Provide the [x, y] coordinate of the cell's center where the given text is located.  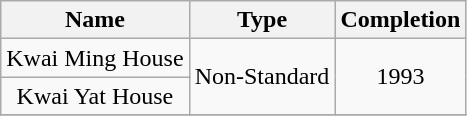
Type [262, 20]
1993 [400, 77]
Kwai Yat House [95, 96]
Completion [400, 20]
Name [95, 20]
Kwai Ming House [95, 58]
Non-Standard [262, 77]
